Return the (x, y) coordinate for the center point of the cell that contains the specified text.  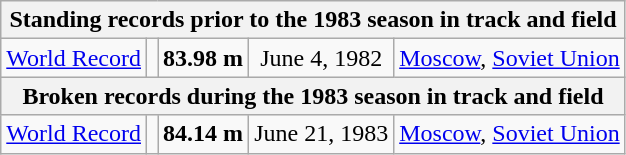
Broken records during the 1983 season in track and field (313, 96)
83.98 m (204, 58)
June 21, 1983 (322, 134)
Standing records prior to the 1983 season in track and field (313, 20)
84.14 m (204, 134)
June 4, 1982 (322, 58)
